Provide the (X, Y) coordinate of the cell's center where the given text is located.  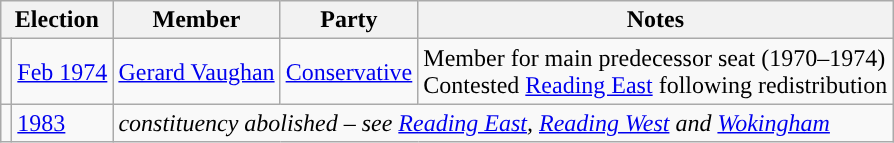
Party (349, 20)
Member (196, 20)
Feb 1974 (62, 72)
Gerard Vaughan (196, 72)
Conservative (349, 72)
Member for main predecessor seat (1970–1974)Contested Reading East following redistribution (656, 72)
Notes (656, 20)
1983 (62, 123)
constituency abolished – see Reading East, Reading West and Wokingham (503, 123)
Election (57, 20)
